Find where the given text appears and provide that cell's center as [x, y] coordinate. 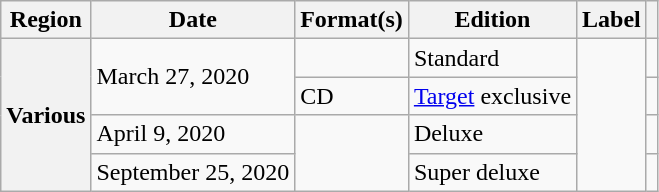
CD [352, 96]
Standard [492, 58]
Format(s) [352, 20]
Target exclusive [492, 96]
September 25, 2020 [193, 172]
Date [193, 20]
Deluxe [492, 134]
Label [612, 20]
Region [46, 20]
April 9, 2020 [193, 134]
Super deluxe [492, 172]
Various [46, 115]
Edition [492, 20]
March 27, 2020 [193, 77]
